Locate the cell with the specified text and output its [X, Y] center coordinate. 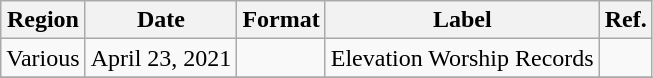
Date [161, 20]
Ref. [626, 20]
Various [43, 58]
Format [281, 20]
Elevation Worship Records [462, 58]
Label [462, 20]
Region [43, 20]
April 23, 2021 [161, 58]
